Return the [x, y] coordinate for the center point of the cell that contains the specified text.  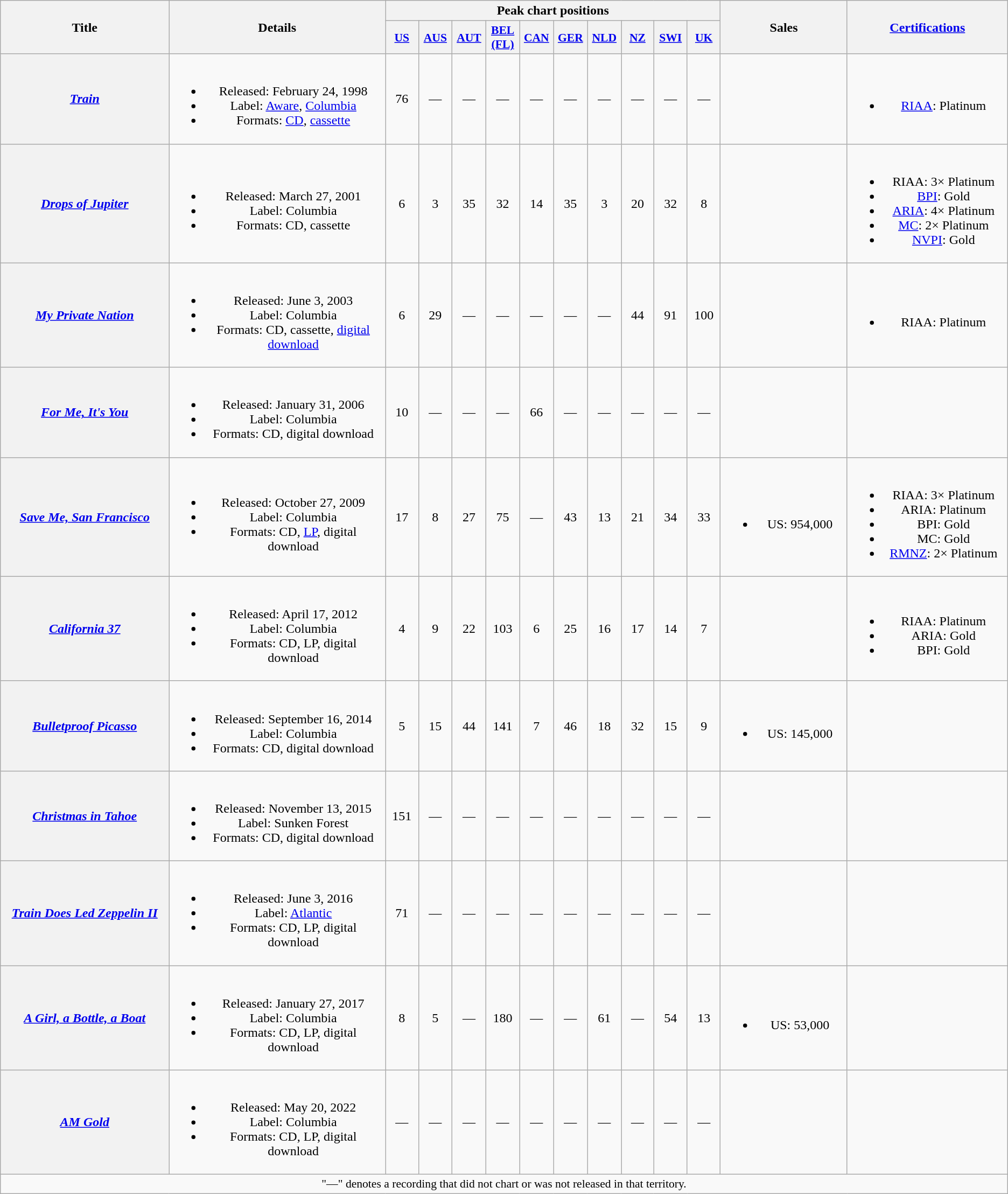
Drops of Jupiter [85, 204]
US: 145,000 [784, 726]
RIAA: 3× PlatinumARIA: PlatinumBPI: GoldMC: GoldRMNZ: 2× Platinum [927, 517]
27 [470, 517]
Released: April 17, 2012Label: ColumbiaFormats: CD, LP, digital download [277, 629]
61 [604, 1017]
66 [536, 413]
Released: March 27, 2001Label: ColumbiaFormats: CD, cassette [277, 204]
Released: January 31, 2006Label: ColumbiaFormats: CD, digital download [277, 413]
Released: November 13, 2015Label: Sunken ForestFormats: CD, digital download [277, 815]
US: 954,000 [784, 517]
A Girl, a Bottle, a Boat [85, 1017]
20 [638, 204]
BEL(FL) [502, 38]
Released: September 16, 2014Label: ColumbiaFormats: CD, digital download [277, 726]
Details [277, 27]
75 [502, 517]
GER [571, 38]
180 [502, 1017]
US [402, 38]
Released: June 3, 2016Label: AtlanticFormats: CD, LP, digital download [277, 913]
Train Does Led Zeppelin II [85, 913]
SWI [670, 38]
Sales [784, 27]
Certifications [927, 27]
NLD [604, 38]
16 [604, 629]
34 [670, 517]
33 [704, 517]
Bulletproof Picasso [85, 726]
"—" denotes a recording that did not chart or was not released in that territory. [504, 1184]
UK [704, 38]
For Me, It's You [85, 413]
California 37 [85, 629]
Peak chart positions [553, 11]
22 [470, 629]
Save Me, San Francisco [85, 517]
Released: June 3, 2003Label: ColumbiaFormats: CD, cassette, digital download [277, 315]
54 [670, 1017]
91 [670, 315]
AM Gold [85, 1122]
151 [402, 815]
103 [502, 629]
29 [435, 315]
My Private Nation [85, 315]
25 [571, 629]
Released: May 20, 2022Label: ColumbiaFormats: CD, LP, digital download [277, 1122]
Released: January 27, 2017Label: ColumbiaFormats: CD, LP, digital download [277, 1017]
Released: October 27, 2009Label: ColumbiaFormats: CD, LP, digital download [277, 517]
43 [571, 517]
100 [704, 315]
AUS [435, 38]
46 [571, 726]
141 [502, 726]
Christmas in Tahoe [85, 815]
CAN [536, 38]
US: 53,000 [784, 1017]
21 [638, 517]
RIAA: PlatinumARIA: GoldBPI: Gold [927, 629]
RIAA: 3× PlatinumBPI: GoldARIA: 4× PlatinumMC: 2× PlatinumNVPI: Gold [927, 204]
Train [85, 99]
AUT [470, 38]
76 [402, 99]
4 [402, 629]
10 [402, 413]
NZ [638, 38]
Released: February 24, 1998Label: Aware, ColumbiaFormats: CD, cassette [277, 99]
71 [402, 913]
Title [85, 27]
18 [604, 726]
